Return [X, Y] of the center of cell containing provided text 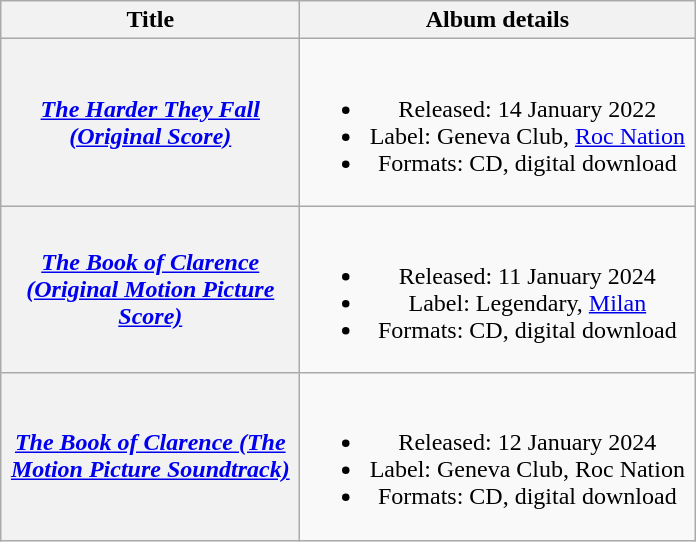
The Book of Clarence (Original Motion Picture Score) [150, 290]
Released: 12 January 2024Label: Geneva Club, Roc NationFormats: CD, digital download [498, 456]
The Book of Clarence (The Motion Picture Soundtrack) [150, 456]
Album details [498, 20]
Released: 14 January 2022Label: Geneva Club, Roc NationFormats: CD, digital download [498, 122]
Released: 11 January 2024Label: Legendary, MilanFormats: CD, digital download [498, 290]
The Harder They Fall (Original Score) [150, 122]
Title [150, 20]
